Determine the [X, Y] coordinate at the center of the cell enclosing the given text.  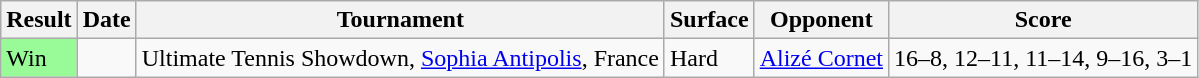
Score [1044, 20]
Alizé Cornet [821, 58]
Opponent [821, 20]
Win [39, 58]
Result [39, 20]
16–8, 12–11, 11–14, 9–16, 3–1 [1044, 58]
Date [106, 20]
Ultimate Tennis Showdown, Sophia Antipolis, France [400, 58]
Hard [709, 58]
Tournament [400, 20]
Surface [709, 20]
